Determine the [x, y] coordinate at the center of the cell enclosing the given text.  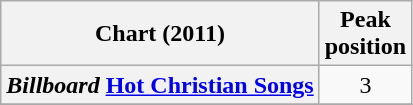
3 [365, 85]
Peakposition [365, 34]
Chart (2011) [160, 34]
Billboard Hot Christian Songs [160, 85]
